Return the [x, y] coordinate for the center point of the cell that contains the specified text.  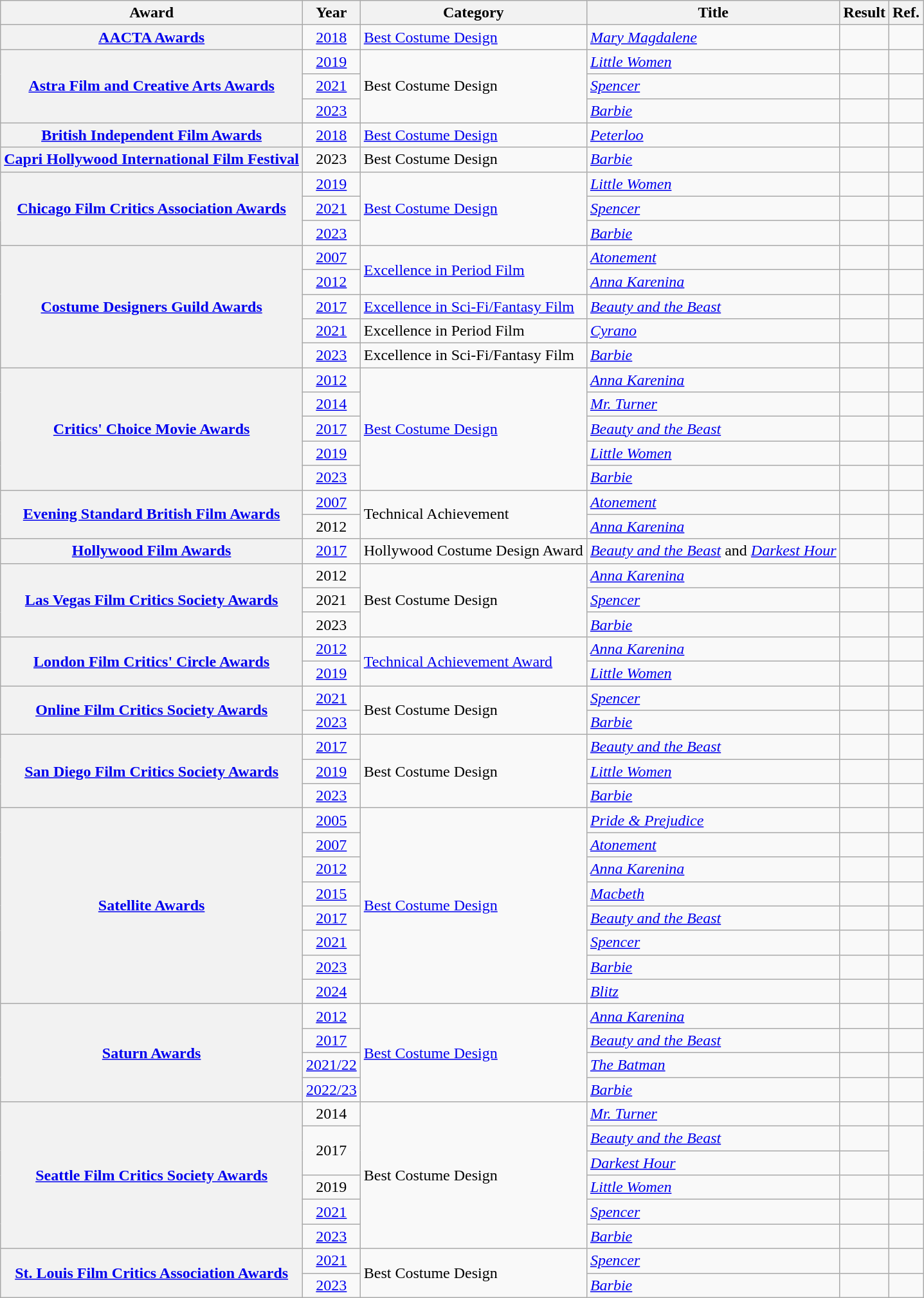
Pride & Prejudice [713, 820]
Hollywood Film Awards [152, 551]
Technical Achievement [473, 514]
Saturn Awards [152, 1052]
2005 [331, 820]
Chicago Film Critics Association Awards [152, 208]
Title [713, 13]
Capri Hollywood International Film Festival [152, 159]
Beauty and the Beast and Darkest Hour [713, 551]
2022/23 [331, 1090]
Critics' Choice Movie Awards [152, 429]
Online Film Critics Society Awards [152, 710]
Award [152, 13]
Result [864, 13]
Year [331, 13]
London Film Critics' Circle Awards [152, 661]
Satellite Awards [152, 906]
Macbeth [713, 894]
Mary Magdalene [713, 37]
Hollywood Costume Design Award [473, 551]
2021/22 [331, 1065]
The Batman [713, 1065]
Technical Achievement Award [473, 661]
St. Louis Film Critics Association Awards [152, 1273]
Evening Standard British Film Awards [152, 514]
Peterloo [713, 135]
2015 [331, 894]
AACTA Awards [152, 37]
Las Vegas Film Critics Society Awards [152, 600]
Category [473, 13]
2024 [331, 991]
Darkest Hour [713, 1163]
San Diego Film Critics Society Awards [152, 771]
Seattle Film Critics Society Awards [152, 1175]
Blitz [713, 991]
British Independent Film Awards [152, 135]
Cyrano [713, 331]
Ref. [905, 13]
Costume Designers Guild Awards [152, 306]
Astra Film and Creative Arts Awards [152, 86]
